From the cell containing the given text, extract its center point as (x, y) coordinate. 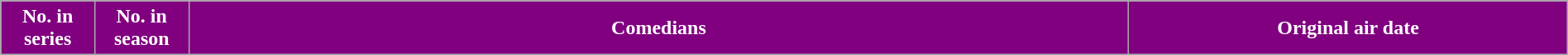
No. inseason (141, 28)
Original air date (1348, 28)
No. inseries (48, 28)
Comedians (658, 28)
